Identify which cell holds the provided text, then report its [X, Y] central coordinate. 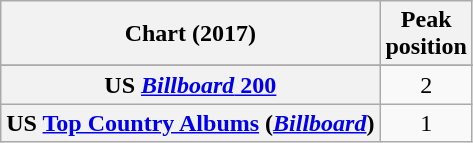
Chart (2017) [190, 34]
US Top Country Albums (Billboard) [190, 123]
Peak position [426, 34]
2 [426, 85]
US Billboard 200 [190, 85]
1 [426, 123]
